Identify which cell holds the provided text, then report its [x, y] central coordinate. 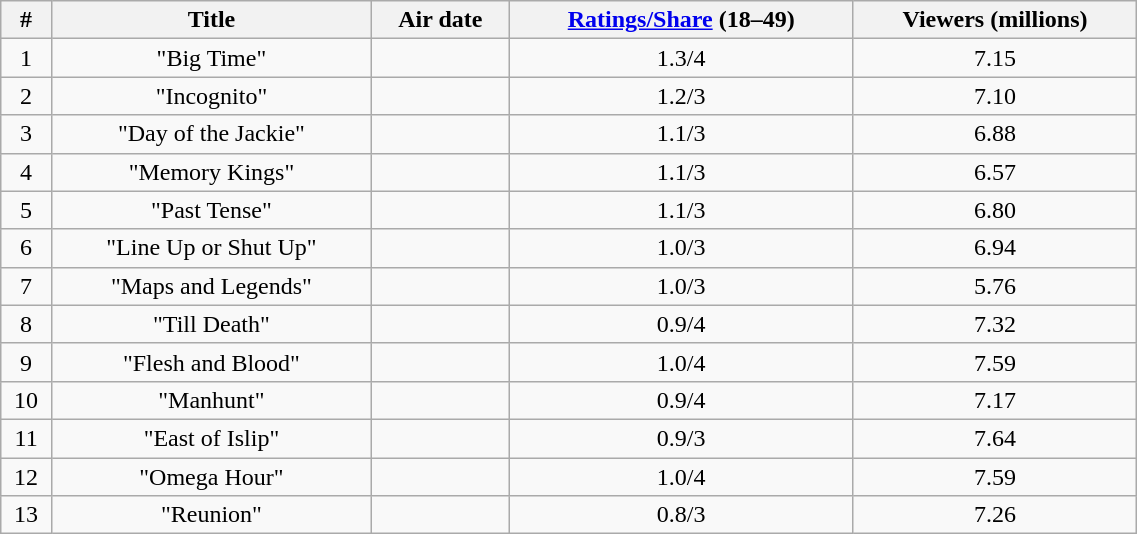
6.57 [995, 172]
7.17 [995, 400]
"Past Tense" [211, 210]
10 [26, 400]
"Manhunt" [211, 400]
Viewers (millions) [995, 20]
2 [26, 96]
Air date [440, 20]
"Line Up or Shut Up" [211, 248]
3 [26, 134]
"Reunion" [211, 515]
0.9/3 [681, 438]
7.32 [995, 324]
"Day of the Jackie" [211, 134]
7.64 [995, 438]
7.10 [995, 96]
"Maps and Legends" [211, 286]
5.76 [995, 286]
6.94 [995, 248]
7 [26, 286]
7.26 [995, 515]
12 [26, 477]
9 [26, 362]
# [26, 20]
"East of Islip" [211, 438]
11 [26, 438]
"Big Time" [211, 58]
6.88 [995, 134]
0.8/3 [681, 515]
6.80 [995, 210]
"Incognito" [211, 96]
"Omega Hour" [211, 477]
1 [26, 58]
"Flesh and Blood" [211, 362]
"Memory Kings" [211, 172]
Title [211, 20]
1.3/4 [681, 58]
1.2/3 [681, 96]
"Till Death" [211, 324]
Ratings/Share (18–49) [681, 20]
8 [26, 324]
13 [26, 515]
6 [26, 248]
4 [26, 172]
7.15 [995, 58]
5 [26, 210]
